Scan for the cell matching the given text and deliver its (X, Y) coordinate at center. 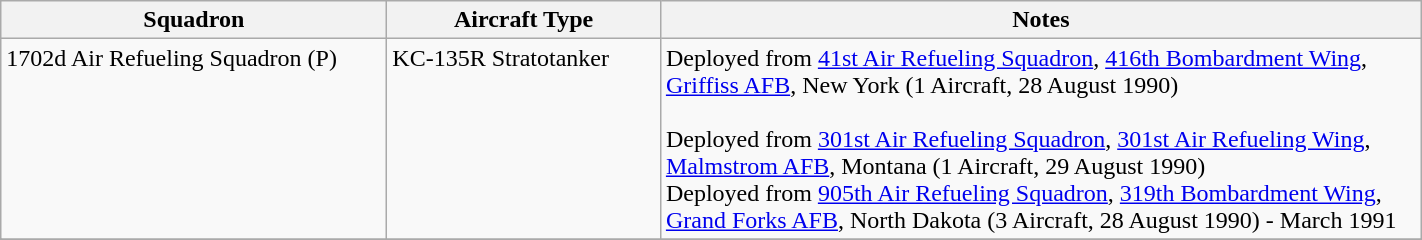
1702d Air Refueling Squadron (P) (194, 139)
Notes (1040, 20)
Aircraft Type (524, 20)
KC-135R Stratotanker (524, 139)
Squadron (194, 20)
